Extract the (X, Y) coordinate from the center of the cell holding the provided text.  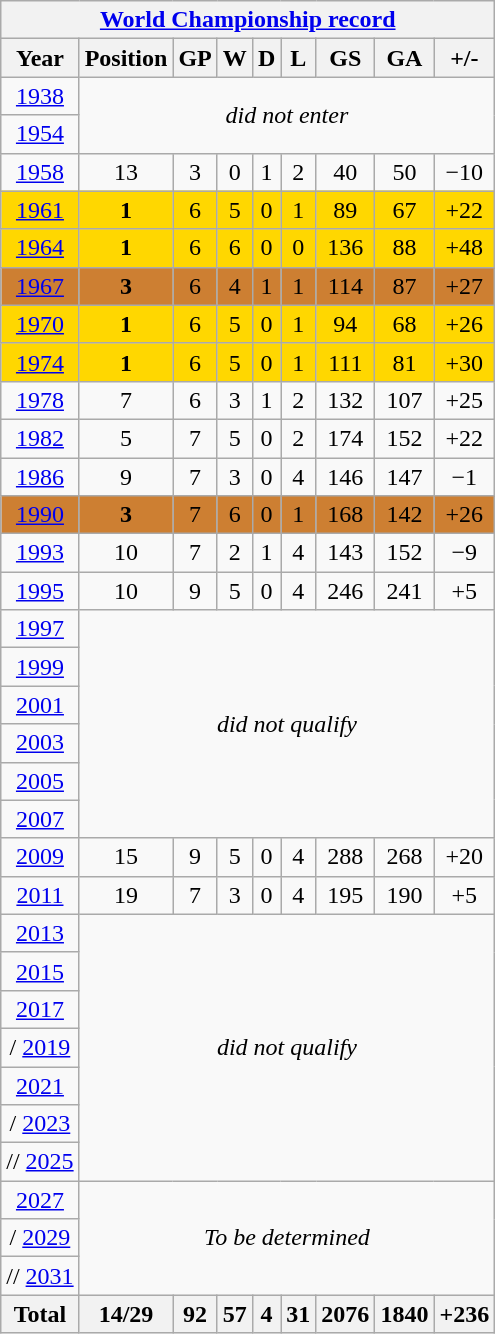
2013 (40, 933)
+30 (464, 362)
1999 (40, 667)
13 (126, 172)
// 2025 (40, 1162)
2017 (40, 1009)
89 (346, 210)
1982 (40, 438)
2005 (40, 781)
2015 (40, 971)
2027 (40, 1200)
Total (40, 1314)
GS (346, 58)
/ 2019 (40, 1047)
L (298, 58)
+/- (464, 58)
114 (346, 286)
2009 (40, 857)
+25 (464, 400)
+20 (464, 857)
174 (346, 438)
14/29 (126, 1314)
147 (404, 477)
50 (404, 172)
−10 (464, 172)
/ 2029 (40, 1238)
88 (404, 248)
31 (298, 1314)
1967 (40, 286)
1938 (40, 96)
1997 (40, 629)
2001 (40, 705)
57 (234, 1314)
2007 (40, 819)
GA (404, 58)
World Championship record (248, 20)
241 (404, 591)
1986 (40, 477)
1970 (40, 324)
1995 (40, 591)
195 (346, 895)
15 (126, 857)
67 (404, 210)
2003 (40, 743)
−9 (464, 553)
// 2031 (40, 1276)
1961 (40, 210)
111 (346, 362)
1974 (40, 362)
1978 (40, 400)
146 (346, 477)
94 (346, 324)
132 (346, 400)
87 (404, 286)
1964 (40, 248)
W (234, 58)
−1 (464, 477)
107 (404, 400)
288 (346, 857)
81 (404, 362)
92 (195, 1314)
136 (346, 248)
D (266, 58)
1990 (40, 515)
+48 (464, 248)
1993 (40, 553)
19 (126, 895)
1958 (40, 172)
/ 2023 (40, 1124)
190 (404, 895)
40 (346, 172)
1954 (40, 134)
did not enter (287, 115)
168 (346, 515)
2011 (40, 895)
268 (404, 857)
246 (346, 591)
1840 (404, 1314)
143 (346, 553)
GP (195, 58)
68 (404, 324)
To be determined (287, 1238)
+236 (464, 1314)
142 (404, 515)
+27 (464, 286)
2021 (40, 1085)
Position (126, 58)
Year (40, 58)
2076 (346, 1314)
